Detect which cell encompasses the target text, then output its (x, y) center coordinate. 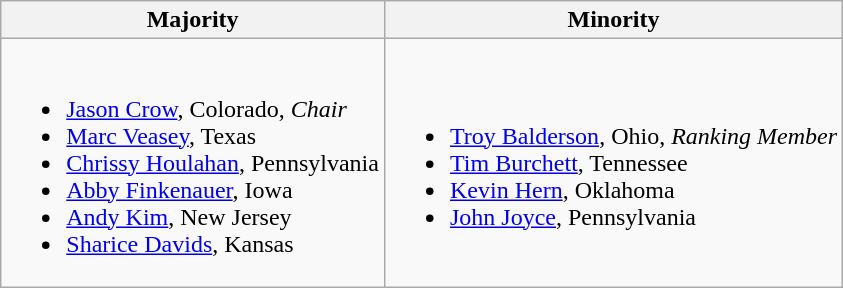
Jason Crow, Colorado, ChairMarc Veasey, TexasChrissy Houlahan, PennsylvaniaAbby Finkenauer, IowaAndy Kim, New JerseySharice Davids, Kansas (193, 163)
Majority (193, 20)
Troy Balderson, Ohio, Ranking MemberTim Burchett, TennesseeKevin Hern, OklahomaJohn Joyce, Pennsylvania (613, 163)
Minority (613, 20)
